Pinpoint the cell where the given text exists, returning its [X, Y] midpoint coordinate. 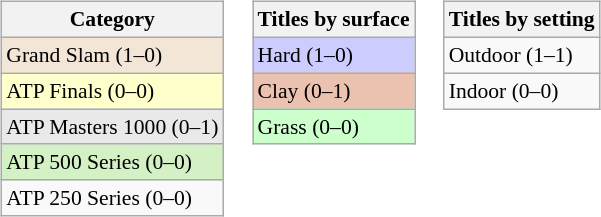
Hard (1–0) [334, 55]
ATP Masters 1000 (0–1) [112, 127]
Grand Slam (1–0) [112, 55]
ATP 250 Series (0–0) [112, 198]
Category [112, 20]
Indoor (0–0) [522, 91]
Clay (0–1) [334, 91]
Titles by setting [522, 20]
Grass (0–0) [334, 127]
ATP 500 Series (0–0) [112, 162]
Outdoor (1–1) [522, 55]
ATP Finals (0–0) [112, 91]
Titles by surface [334, 20]
